Scan for the cell matching the given text and deliver its [X, Y] coordinate at center. 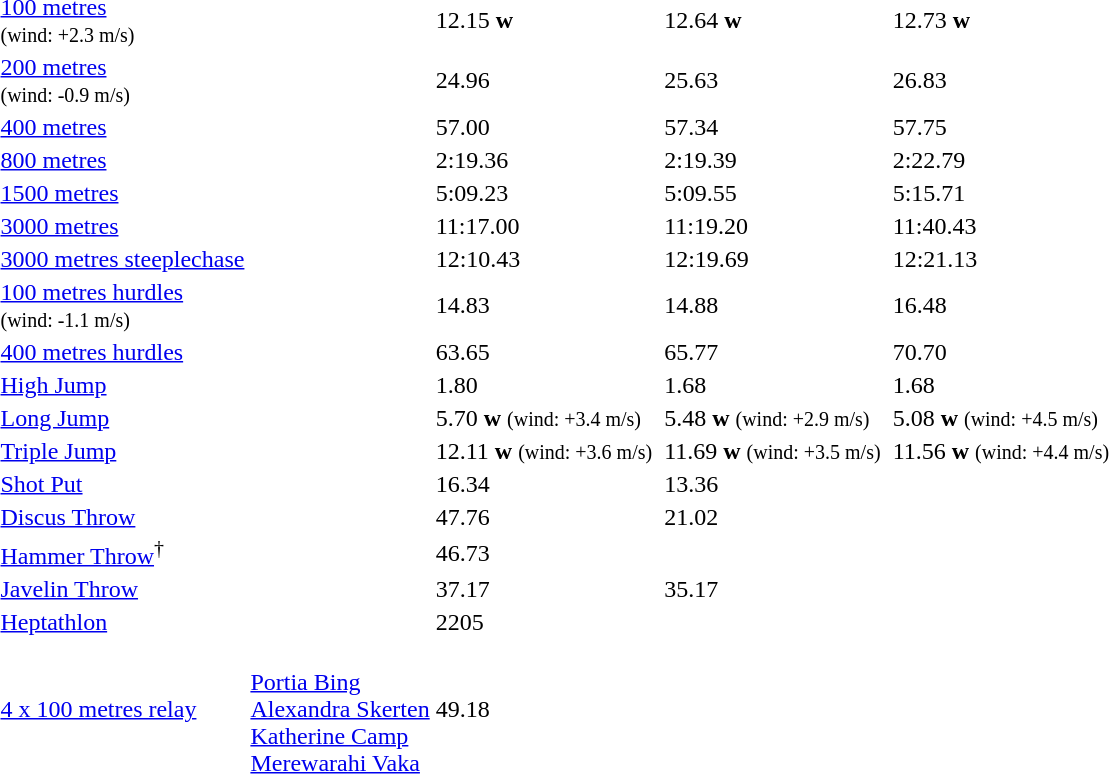
2:19.36 [544, 160]
46.73 [544, 553]
47.76 [544, 517]
5.48 w (wind: +2.9 m/s) [772, 418]
21.02 [772, 517]
1.68 [772, 385]
12:10.43 [544, 259]
37.17 [544, 589]
14.88 [772, 306]
12.11 w (wind: +3.6 m/s) [544, 451]
5.70 w (wind: +3.4 m/s) [544, 418]
57.00 [544, 127]
2:19.39 [772, 160]
5:09.55 [772, 193]
11:17.00 [544, 226]
57.34 [772, 127]
1.80 [544, 385]
14.83 [544, 306]
63.65 [544, 352]
35.17 [772, 589]
25.63 [772, 80]
11:19.20 [772, 226]
24.96 [544, 80]
16.34 [544, 484]
5:09.23 [544, 193]
12:19.69 [772, 259]
13.36 [772, 484]
65.77 [772, 352]
11.69 w (wind: +3.5 m/s) [772, 451]
2205 [544, 622]
